Search for the cell housing the specified text and yield its [X, Y] center coordinate. 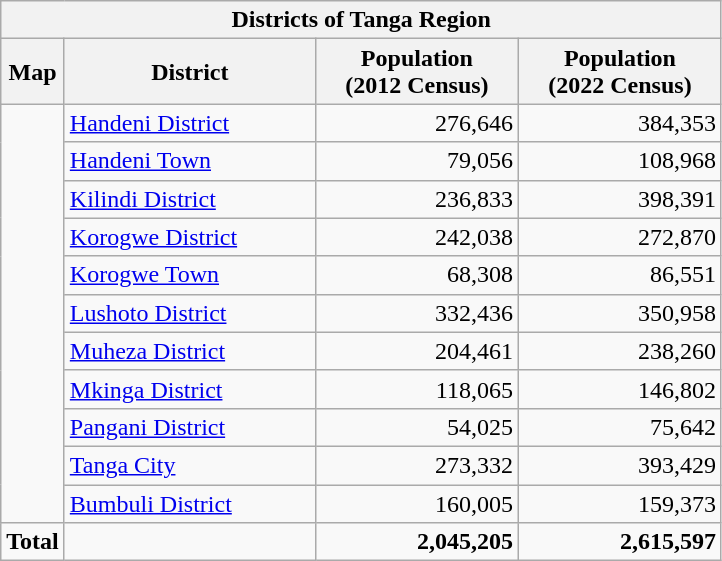
276,646 [416, 123]
Map [33, 72]
398,391 [620, 199]
Pangani District [190, 427]
Handeni Town [190, 161]
Handeni District [190, 123]
Lushoto District [190, 313]
Kilindi District [190, 199]
Tanga City [190, 465]
242,038 [416, 237]
Districts of Tanga Region [362, 20]
350,958 [620, 313]
Population(2012 Census) [416, 72]
108,968 [620, 161]
Muheza District [190, 351]
Population(2022 Census) [620, 72]
Bumbuli District [190, 503]
272,870 [620, 237]
86,551 [620, 275]
Korogwe Town [190, 275]
2,045,205 [416, 542]
118,065 [416, 389]
Total [33, 542]
68,308 [416, 275]
2,615,597 [620, 542]
332,436 [416, 313]
236,833 [416, 199]
Mkinga District [190, 389]
384,353 [620, 123]
79,056 [416, 161]
54,025 [416, 427]
238,260 [620, 351]
160,005 [416, 503]
75,642 [620, 427]
204,461 [416, 351]
159,373 [620, 503]
393,429 [620, 465]
146,802 [620, 389]
273,332 [416, 465]
Korogwe District [190, 237]
District [190, 72]
